Locate the cell with the specified text and output its (X, Y) center coordinate. 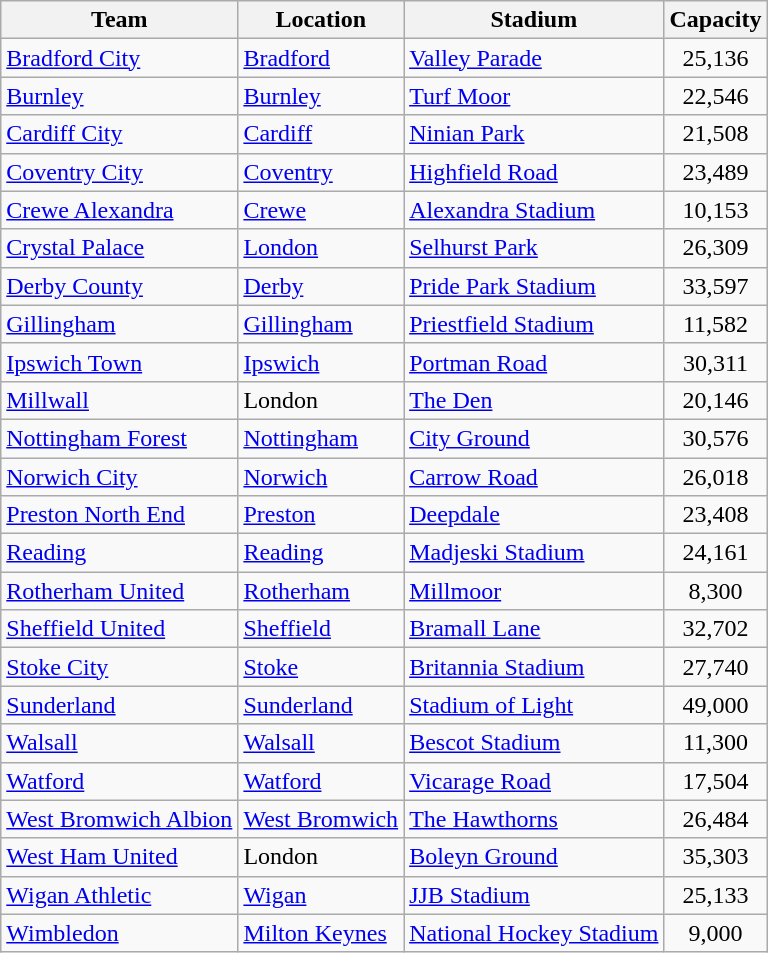
27,740 (716, 667)
Bramall Lane (534, 629)
Ipswich Town (120, 362)
Crystal Palace (120, 248)
49,000 (716, 705)
Britannia Stadium (534, 667)
Wimbledon (120, 933)
Millmoor (534, 591)
32,702 (716, 629)
Portman Road (534, 362)
25,136 (716, 58)
Vicarage Road (534, 781)
26,018 (716, 477)
Turf Moor (534, 96)
33,597 (716, 286)
Priestfield Stadium (534, 324)
Deepdale (534, 515)
24,161 (716, 553)
Preston North End (120, 515)
Wigan (321, 895)
Crewe Alexandra (120, 210)
8,300 (716, 591)
Ninian Park (534, 134)
25,133 (716, 895)
Derby (321, 286)
Nottingham Forest (120, 438)
Team (120, 20)
National Hockey Stadium (534, 933)
11,582 (716, 324)
Milton Keynes (321, 933)
Stadium of Light (534, 705)
Preston (321, 515)
West Bromwich Albion (120, 819)
Madjeski Stadium (534, 553)
JJB Stadium (534, 895)
Location (321, 20)
Sheffield (321, 629)
Nottingham (321, 438)
The Hawthorns (534, 819)
Alexandra Stadium (534, 210)
Valley Parade (534, 58)
City Ground (534, 438)
17,504 (716, 781)
22,546 (716, 96)
Coventry City (120, 172)
Norwich City (120, 477)
Cardiff (321, 134)
Stoke City (120, 667)
Rotherham United (120, 591)
26,309 (716, 248)
Boleyn Ground (534, 857)
Selhurst Park (534, 248)
11,300 (716, 743)
Stadium (534, 20)
Bradford (321, 58)
35,303 (716, 857)
Millwall (120, 400)
Bradford City (120, 58)
Norwich (321, 477)
Carrow Road (534, 477)
The Den (534, 400)
30,576 (716, 438)
Capacity (716, 20)
Coventry (321, 172)
Derby County (120, 286)
20,146 (716, 400)
West Bromwich (321, 819)
Crewe (321, 210)
Wigan Athletic (120, 895)
30,311 (716, 362)
Stoke (321, 667)
23,489 (716, 172)
Ipswich (321, 362)
9,000 (716, 933)
Cardiff City (120, 134)
Pride Park Stadium (534, 286)
Highfield Road (534, 172)
23,408 (716, 515)
26,484 (716, 819)
10,153 (716, 210)
West Ham United (120, 857)
Sheffield United (120, 629)
21,508 (716, 134)
Bescot Stadium (534, 743)
Rotherham (321, 591)
